Return the (x, y) coordinate for the center point of the cell that contains the specified text.  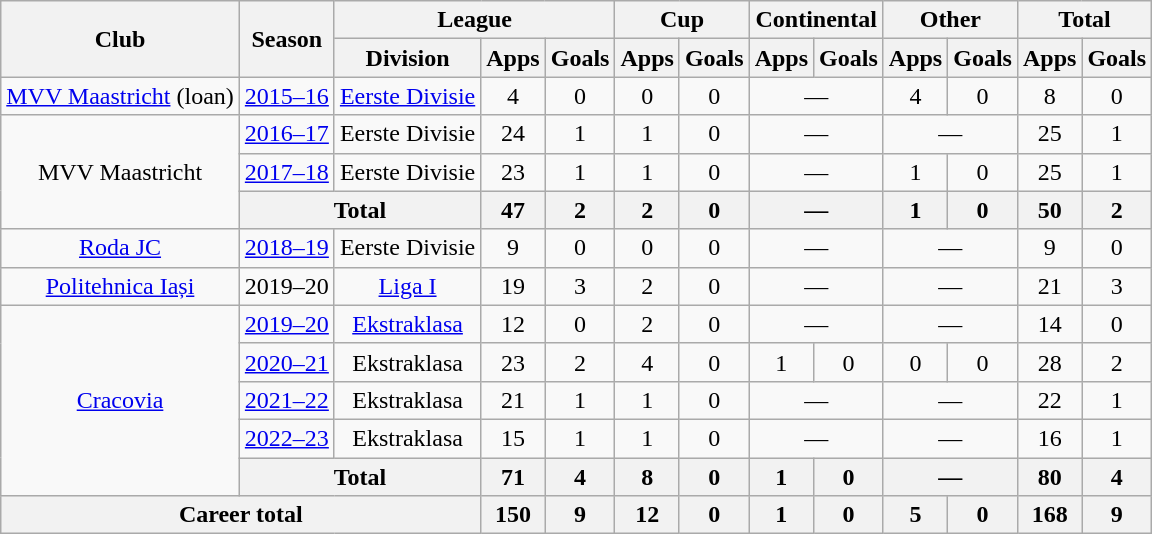
MVV Maastricht (120, 172)
Politehnica Iași (120, 286)
Career total (241, 515)
Other (950, 20)
Roda JC (120, 248)
22 (1049, 400)
15 (513, 438)
16 (1049, 438)
50 (1049, 210)
Season (286, 39)
Club (120, 39)
League (474, 20)
2015–16 (286, 96)
24 (513, 134)
Continental (816, 20)
150 (513, 515)
71 (513, 477)
28 (1049, 362)
168 (1049, 515)
Cup (682, 20)
2018–19 (286, 248)
2016–17 (286, 134)
5 (915, 515)
2022–23 (286, 438)
2021–22 (286, 400)
2017–18 (286, 172)
47 (513, 210)
Cracovia (120, 400)
80 (1049, 477)
Division (407, 58)
2020–21 (286, 362)
19 (513, 286)
Liga I (407, 286)
14 (1049, 324)
MVV Maastricht (loan) (120, 96)
